Capture the cell that displays the provided text and extract its (x, y) central coordinate. 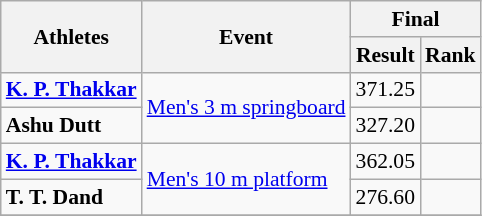
Rank (450, 55)
Athletes (72, 36)
Ashu Dutt (72, 126)
362.05 (386, 162)
Final (416, 19)
Men's 10 m platform (246, 180)
Result (386, 55)
Event (246, 36)
327.20 (386, 126)
Men's 3 m springboard (246, 108)
276.60 (386, 197)
371.25 (386, 90)
T. T. Dand (72, 197)
